Capture the cell that displays the provided text and extract its [X, Y] central coordinate. 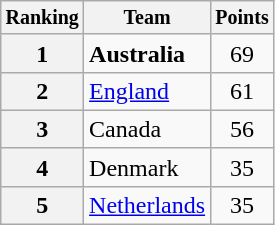
1 [42, 53]
56 [242, 129]
2 [42, 91]
Netherlands [148, 205]
Canada [148, 129]
69 [242, 53]
4 [42, 167]
61 [242, 91]
3 [42, 129]
Denmark [148, 167]
5 [42, 205]
England [148, 91]
Points [242, 18]
Team [148, 18]
Australia [148, 53]
Ranking [42, 18]
